Determine the (X, Y) coordinate at the center of the cell enclosing the given text.  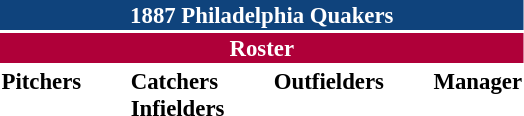
Roster (262, 48)
1887 Philadelphia Quakers (262, 15)
